Output the [x, y] coordinate of the center of the cell containing the given text.  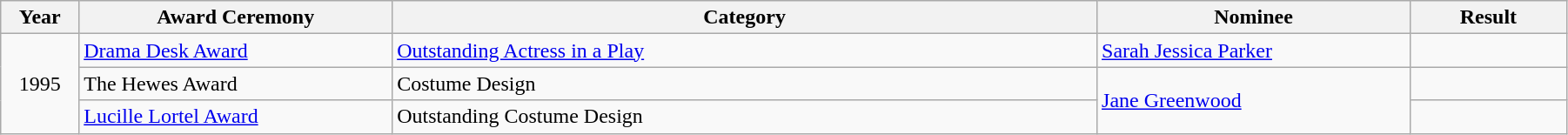
Lucille Lortel Award [236, 117]
Year [40, 17]
Outstanding Costume Design [745, 117]
Award Ceremony [236, 17]
Costume Design [745, 84]
Jane Greenwood [1254, 100]
1995 [40, 84]
Outstanding Actress in a Play [745, 51]
Category [745, 17]
Drama Desk Award [236, 51]
The Hewes Award [236, 84]
Nominee [1254, 17]
Sarah Jessica Parker [1254, 51]
Result [1488, 17]
